From the cell containing the given text, extract its center point as [X, Y] coordinate. 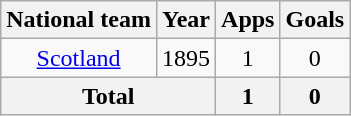
National team [79, 20]
Apps [248, 20]
Goals [315, 20]
Year [186, 20]
Scotland [79, 58]
1895 [186, 58]
Total [108, 96]
